For the text-containing cell, return its midpoint in [x, y] coordinate format. 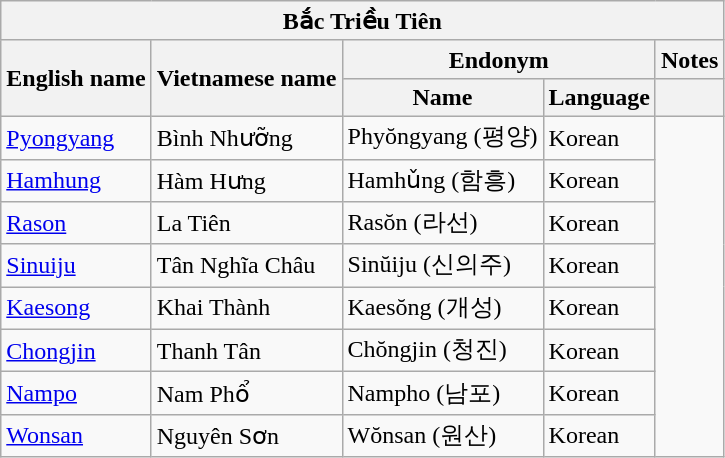
Thanh Tân [246, 350]
Khai Thành [246, 308]
Hàm Hưng [246, 180]
Bắc Triều Tiên [362, 21]
Notes [689, 59]
Nampo [76, 394]
Language [599, 97]
Wŏnsan (원산) [442, 436]
Kaesŏng (개성) [442, 308]
Nam Phổ [246, 394]
Nampho (남포) [442, 394]
Sinuiju [76, 266]
Sinŭiju (신의주) [442, 266]
Kaesong [76, 308]
English name [76, 78]
Phyŏngyang (평양) [442, 138]
Chŏngjin (청진) [442, 350]
Bình Nhưỡng [246, 138]
Rason [76, 224]
La Tiên [246, 224]
Name [442, 97]
Endonym [498, 59]
Hamhǔng (함흥) [442, 180]
Nguyên Sơn [246, 436]
Hamhung [76, 180]
Chongjin [76, 350]
Rasŏn (라선) [442, 224]
Tân Nghĩa Châu [246, 266]
Pyongyang [76, 138]
Vietnamese name [246, 78]
Wonsan [76, 436]
